Capture the cell that displays the provided text and extract its [x, y] central coordinate. 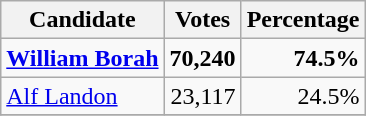
Percentage [303, 20]
23,117 [202, 96]
Candidate [82, 20]
24.5% [303, 96]
70,240 [202, 58]
William Borah [82, 58]
Votes [202, 20]
Alf Landon [82, 96]
74.5% [303, 58]
